Output the (x, y) coordinate of the center of the cell containing the given text.  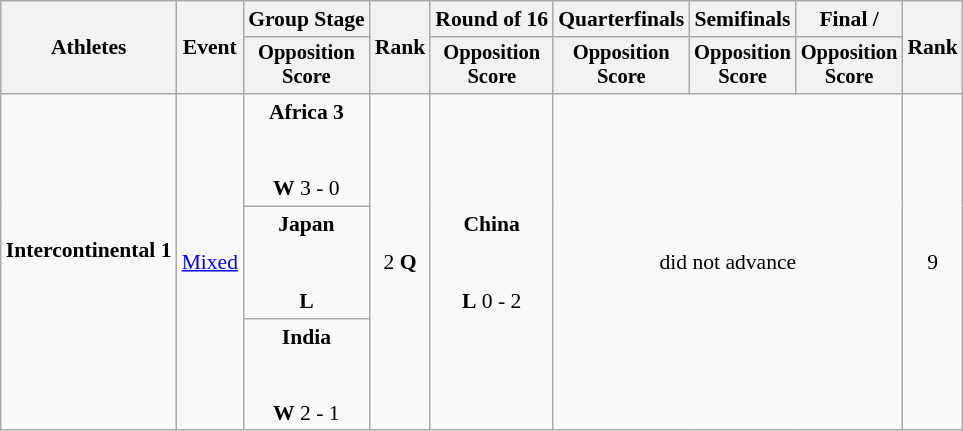
Quarterfinals (621, 19)
2 Q (400, 262)
IndiaW 2 - 1 (306, 375)
Final / (850, 19)
Semifinals (742, 19)
JapanL (306, 263)
Mixed (210, 262)
9 (932, 262)
Athletes (89, 48)
ChinaL 0 - 2 (492, 262)
did not advance (728, 262)
Group Stage (306, 19)
Event (210, 48)
Africa 3W 3 - 0 (306, 150)
Intercontinental 1 (89, 262)
Round of 16 (492, 19)
